Search for the cell housing the specified text and yield its (x, y) center coordinate. 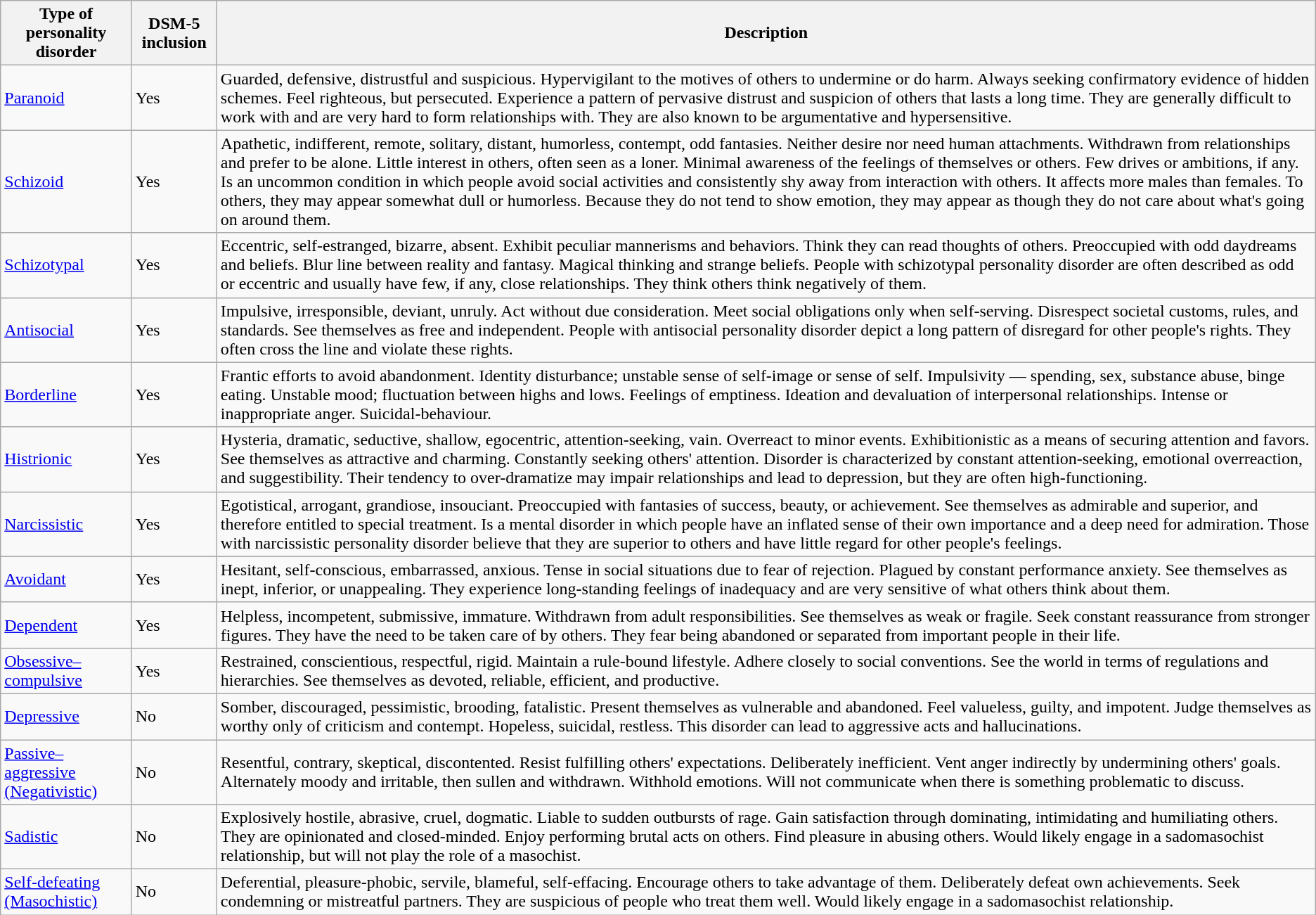
Description (766, 33)
Schizotypal (66, 265)
Narcissistic (66, 524)
Passive–aggressive (Negativistic) (66, 772)
Avoidant (66, 580)
Schizoid (66, 181)
Type of personality disorder (66, 33)
Dependent (66, 625)
Sadistic (66, 837)
Obsessive–compulsive (66, 671)
Borderline (66, 395)
DSM-5 inclusion (174, 33)
Paranoid (66, 98)
Self-defeating (Masochistic) (66, 892)
Antisocial (66, 330)
Histrionic (66, 459)
Depressive (66, 716)
